Scan for the cell matching the given text and deliver its [X, Y] coordinate at center. 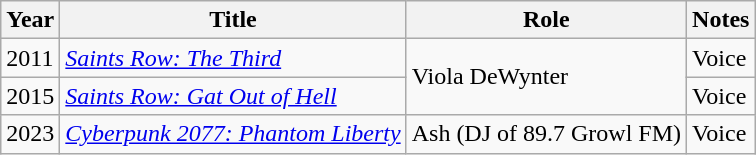
Role [546, 20]
2015 [30, 96]
2023 [30, 134]
Saints Row: The Third [233, 58]
Saints Row: Gat Out of Hell [233, 96]
Notes [721, 20]
Ash (DJ of 89.7 Growl FM) [546, 134]
Viola DeWynter [546, 77]
Year [30, 20]
2011 [30, 58]
Cyberpunk 2077: Phantom Liberty [233, 134]
Title [233, 20]
